Extract the [X, Y] coordinate from the center of the cell holding the provided text.  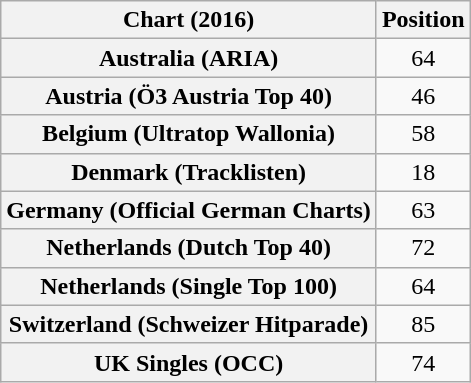
Switzerland (Schweizer Hitparade) [189, 324]
85 [423, 324]
46 [423, 96]
Austria (Ö3 Austria Top 40) [189, 96]
72 [423, 248]
Germany (Official German Charts) [189, 210]
Netherlands (Single Top 100) [189, 286]
Belgium (Ultratop Wallonia) [189, 134]
Australia (ARIA) [189, 58]
UK Singles (OCC) [189, 362]
Denmark (Tracklisten) [189, 172]
74 [423, 362]
Position [423, 20]
58 [423, 134]
18 [423, 172]
Netherlands (Dutch Top 40) [189, 248]
Chart (2016) [189, 20]
63 [423, 210]
